Search for the cell housing the specified text and yield its (x, y) center coordinate. 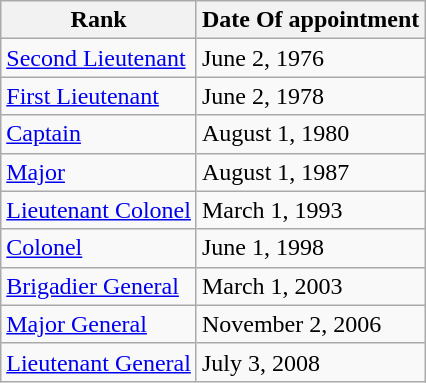
Colonel (99, 248)
Lieutenant Colonel (99, 210)
Major General (99, 324)
Brigadier General (99, 286)
Rank (99, 20)
June 2, 1976 (310, 58)
July 3, 2008 (310, 362)
August 1, 1980 (310, 134)
June 1, 1998 (310, 248)
Major (99, 172)
March 1, 2003 (310, 286)
November 2, 2006 (310, 324)
Lieutenant General (99, 362)
First Lieutenant (99, 96)
March 1, 1993 (310, 210)
Second Lieutenant (99, 58)
Date Of appointment (310, 20)
June 2, 1978 (310, 96)
Captain (99, 134)
August 1, 1987 (310, 172)
